From the cell containing the given text, extract its center point as (X, Y) coordinate. 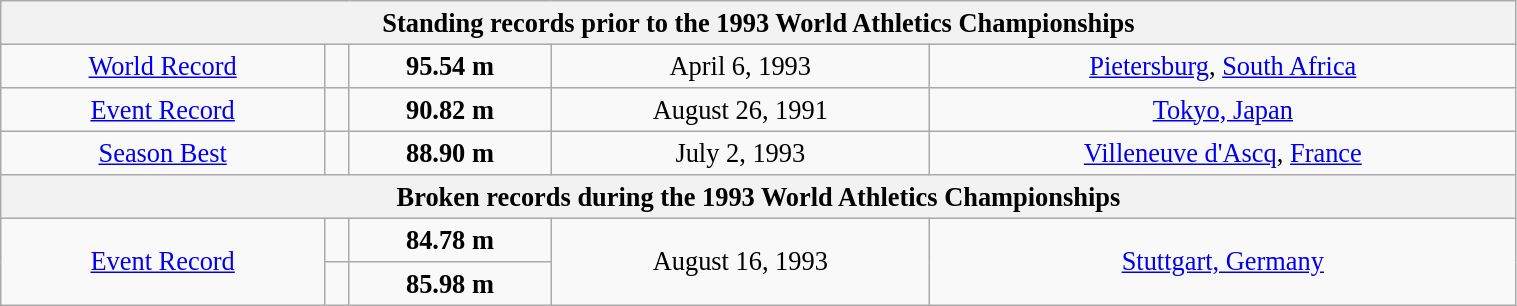
85.98 m (450, 284)
Standing records prior to the 1993 World Athletics Championships (758, 22)
Broken records during the 1993 World Athletics Championships (758, 197)
Stuttgart, Germany (1223, 262)
Pietersburg, South Africa (1223, 66)
Tokyo, Japan (1223, 109)
August 26, 1991 (740, 109)
World Record (163, 66)
April 6, 1993 (740, 66)
July 2, 1993 (740, 153)
Season Best (163, 153)
Villeneuve d'Ascq, France (1223, 153)
95.54 m (450, 66)
August 16, 1993 (740, 262)
90.82 m (450, 109)
84.78 m (450, 240)
88.90 m (450, 153)
